Determine the [x, y] coordinate at the center of the cell enclosing the given text.  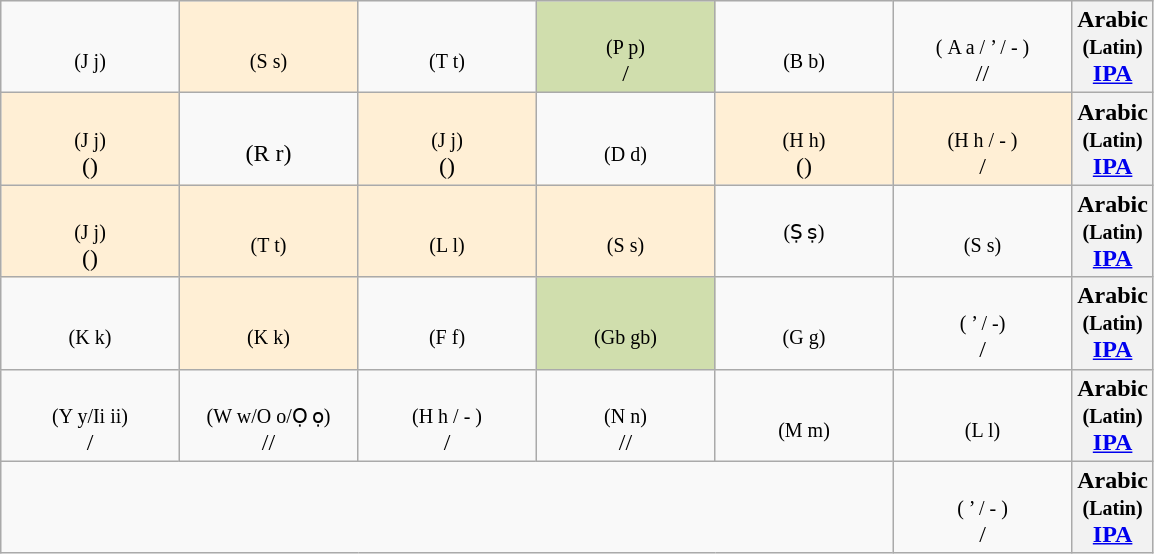
‌( - / ’ / A a )// [982, 47]
‌(M m) [804, 415]
(R r) [268, 139]
‌( - / ’ )/ [982, 507]
‌(Gb gb) [625, 323]
‌(B b) [804, 47]
‌(F f) [447, 323]
‌(- / ’ )/ [982, 323]
‌(H h)() [804, 139]
‌(Y y/Ii ii)/ [90, 415]
‌(D d) [625, 139]
‌(G g) [804, 323]
‌(J j) [90, 47]
‌(Ṣ ṣ)‍ [804, 231]
‌(P p) / [625, 47]
‌(N n)// [625, 415]
‌(W w/O o/Ọ ọ)// [268, 415]
